Return [X, Y] of the center of cell containing provided text 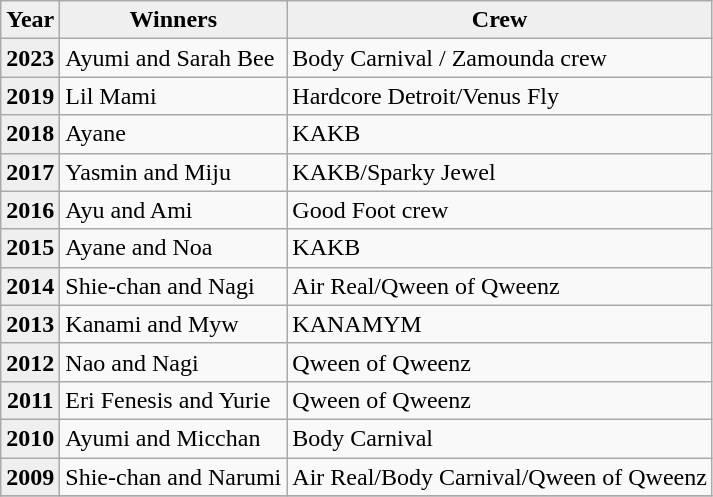
Body Carnival / Zamounda crew [500, 58]
Ayane [174, 134]
Winners [174, 20]
Shie-chan and Nagi [174, 286]
2018 [30, 134]
Hardcore Detroit/Venus Fly [500, 96]
2011 [30, 400]
2015 [30, 248]
2010 [30, 438]
Air Real/Qween of Qweenz [500, 286]
Kanami and Myw [174, 324]
Shie-chan and Narumi [174, 477]
Ayumi and Micchan [174, 438]
2013 [30, 324]
2012 [30, 362]
2014 [30, 286]
2017 [30, 172]
KAKB/Sparky Jewel [500, 172]
Yasmin and Miju [174, 172]
Air Real/Body Carnival/Qween of Qweenz [500, 477]
KANAMYM [500, 324]
Ayu and Ami [174, 210]
Lil Mami [174, 96]
2009 [30, 477]
Good Foot crew [500, 210]
Nao and Nagi [174, 362]
Ayane and Noa [174, 248]
Crew [500, 20]
Eri Fenesis and Yurie [174, 400]
Body Carnival [500, 438]
2023 [30, 58]
2019 [30, 96]
Ayumi and Sarah Bee [174, 58]
Year [30, 20]
2016 [30, 210]
